Output the [x, y] coordinate of the center of the cell containing the given text.  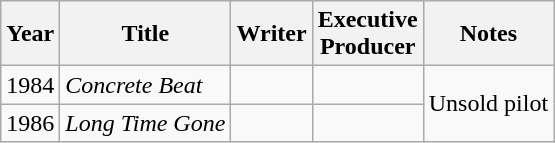
Concrete Beat [146, 85]
1986 [30, 123]
1984 [30, 85]
Long Time Gone [146, 123]
ExecutiveProducer [368, 34]
Unsold pilot [488, 104]
Year [30, 34]
Notes [488, 34]
Writer [272, 34]
Title [146, 34]
